Capture the cell that displays the provided text and extract its (X, Y) central coordinate. 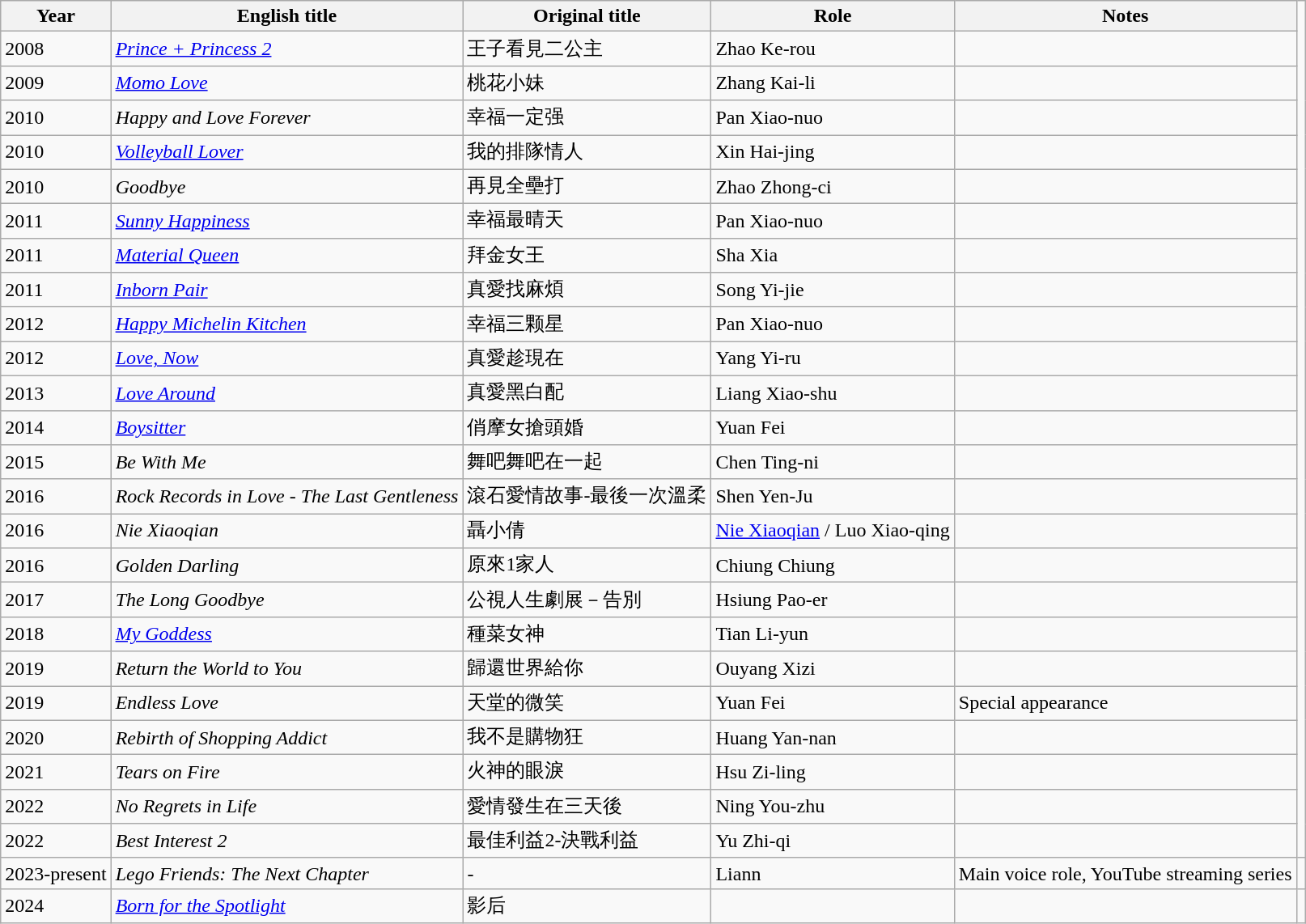
影后 (587, 906)
Momo Love (286, 83)
Yang Yi-ru (833, 359)
俏摩女搶頭婚 (587, 427)
Material Queen (286, 256)
Huang Yan-nan (833, 738)
Rebirth of Shopping Addict (286, 738)
舞吧舞吧在一起 (587, 463)
Born for the Spotlight (286, 906)
Original title (587, 16)
- (587, 873)
Xin Hai-jing (833, 152)
Nie Xiaoqian / Luo Xiao-qing (833, 531)
Lego Friends: The Next Chapter (286, 873)
2009 (56, 83)
Happy Michelin Kitchen (286, 324)
原來1家人 (587, 565)
幸福最晴天 (587, 222)
Shen Yen-Ju (833, 497)
Goodbye (286, 186)
Endless Love (286, 704)
Boysitter (286, 427)
Return the World to You (286, 668)
Zhao Ke-rou (833, 49)
王子看見二公主 (587, 49)
Golden Darling (286, 565)
Chiung Chiung (833, 565)
Tears on Fire (286, 772)
Ouyang Xizi (833, 668)
滾石愛情故事-最後一次溫柔 (587, 497)
天堂的微笑 (587, 704)
真愛趁現在 (587, 359)
Year (56, 16)
拜金女王 (587, 256)
Tian Li-yun (833, 634)
2014 (56, 427)
The Long Goodbye (286, 600)
聶小倩 (587, 531)
Liang Xiao-shu (833, 393)
2021 (56, 772)
Rock Records in Love - The Last Gentleness (286, 497)
愛情發生在三天後 (587, 806)
Chen Ting-ni (833, 463)
幸福一定强 (587, 118)
Prince + Princess 2 (286, 49)
Best Interest 2 (286, 841)
Special appearance (1125, 704)
Happy and Love Forever (286, 118)
Sha Xia (833, 256)
Role (833, 16)
Sunny Happiness (286, 222)
Be With Me (286, 463)
Zhao Zhong-ci (833, 186)
Inborn Pair (286, 290)
我不是購物狂 (587, 738)
真愛黑白配 (587, 393)
Hsu Zi-ling (833, 772)
Song Yi-jie (833, 290)
最佳利益2-決戰利益 (587, 841)
Zhang Kai-li (833, 83)
Liann (833, 873)
Notes (1125, 16)
種菜女神 (587, 634)
2020 (56, 738)
Yu Zhi-qi (833, 841)
My Goddess (286, 634)
2018 (56, 634)
2015 (56, 463)
No Regrets in Life (286, 806)
2008 (56, 49)
Hsiung Pao-er (833, 600)
2023-present (56, 873)
Love, Now (286, 359)
Nie Xiaoqian (286, 531)
2013 (56, 393)
公視人生劇展－告別 (587, 600)
再見全壘打 (587, 186)
火神的眼淚 (587, 772)
2017 (56, 600)
真愛找麻煩 (587, 290)
Ning You-zhu (833, 806)
幸福三颗星 (587, 324)
Volleyball Lover (286, 152)
Love Around (286, 393)
歸還世界給你 (587, 668)
Main voice role, YouTube streaming series (1125, 873)
2024 (56, 906)
我的排隊情人 (587, 152)
English title (286, 16)
桃花小妹 (587, 83)
